Search for the cell housing the specified text and yield its (x, y) center coordinate. 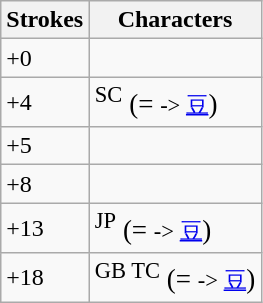
+0 (45, 58)
SC (= -> 豆) (176, 102)
+5 (45, 146)
Strokes (45, 20)
+18 (45, 278)
+13 (45, 228)
+8 (45, 184)
+4 (45, 102)
Characters (176, 20)
JP (= -> 豆) (176, 228)
GB TC (= -> 豆) (176, 278)
